Extract the [x, y] coordinate from the center of the cell holding the provided text.  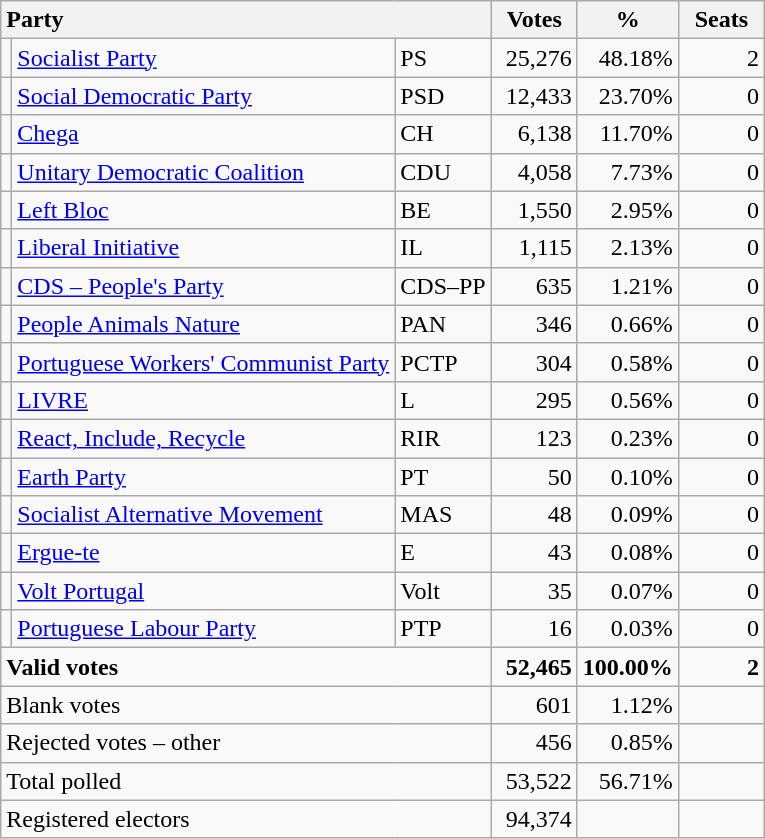
0.03% [628, 629]
123 [534, 438]
Registered electors [246, 819]
1.21% [628, 286]
23.70% [628, 96]
PCTP [443, 362]
0.07% [628, 591]
E [443, 553]
7.73% [628, 172]
Blank votes [246, 705]
Socialist Alternative Movement [204, 515]
35 [534, 591]
456 [534, 743]
48.18% [628, 58]
6,138 [534, 134]
0.08% [628, 553]
0.66% [628, 324]
CDU [443, 172]
CDS–PP [443, 286]
Valid votes [246, 667]
295 [534, 400]
% [628, 20]
PT [443, 477]
1,115 [534, 248]
IL [443, 248]
PAN [443, 324]
Socialist Party [204, 58]
56.71% [628, 781]
Votes [534, 20]
PSD [443, 96]
Total polled [246, 781]
635 [534, 286]
CDS – People's Party [204, 286]
People Animals Nature [204, 324]
React, Include, Recycle [204, 438]
Volt [443, 591]
16 [534, 629]
50 [534, 477]
BE [443, 210]
Seats [721, 20]
Left Bloc [204, 210]
LIVRE [204, 400]
48 [534, 515]
2.95% [628, 210]
Volt Portugal [204, 591]
25,276 [534, 58]
Ergue-te [204, 553]
304 [534, 362]
Liberal Initiative [204, 248]
52,465 [534, 667]
Portuguese Labour Party [204, 629]
CH [443, 134]
RIR [443, 438]
100.00% [628, 667]
Chega [204, 134]
0.09% [628, 515]
L [443, 400]
Rejected votes – other [246, 743]
346 [534, 324]
94,374 [534, 819]
0.56% [628, 400]
0.85% [628, 743]
0.58% [628, 362]
Party [246, 20]
Unitary Democratic Coalition [204, 172]
2.13% [628, 248]
1.12% [628, 705]
0.10% [628, 477]
0.23% [628, 438]
PS [443, 58]
53,522 [534, 781]
4,058 [534, 172]
12,433 [534, 96]
Portuguese Workers' Communist Party [204, 362]
11.70% [628, 134]
1,550 [534, 210]
43 [534, 553]
Earth Party [204, 477]
Social Democratic Party [204, 96]
601 [534, 705]
PTP [443, 629]
MAS [443, 515]
